Extract the (X, Y) coordinate from the center of the cell holding the provided text.  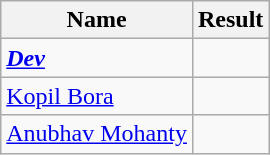
Dev (97, 58)
Anubhav Mohanty (97, 134)
Kopil Bora (97, 96)
Name (97, 20)
Result (230, 20)
